Provide the [x, y] coordinate of the cell's center where the given text is located.  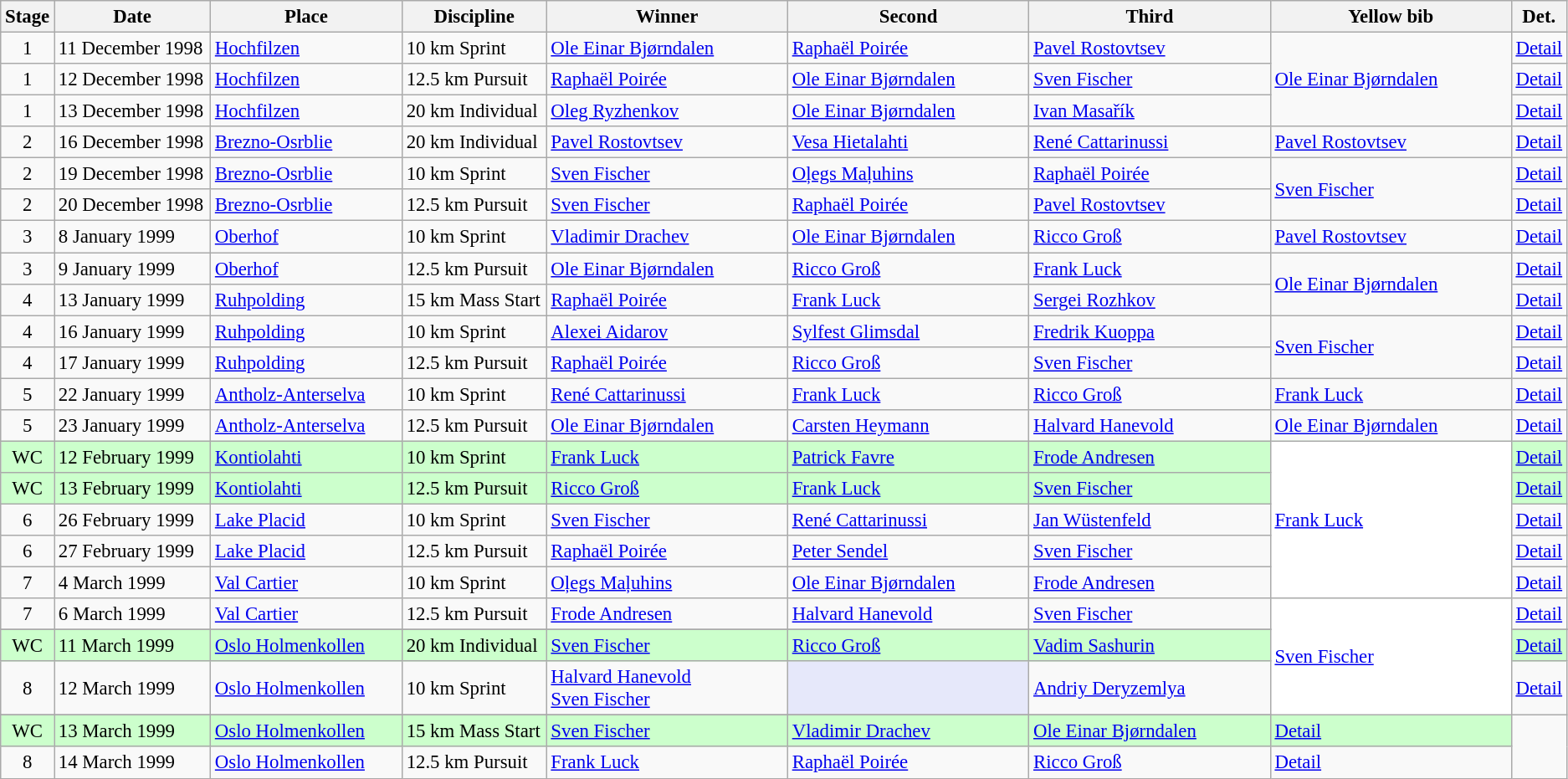
13 February 1999 [132, 489]
Det. [1539, 17]
19 December 1998 [132, 174]
9 January 1999 [132, 269]
12 December 1998 [132, 79]
22 January 1999 [132, 394]
Stage [28, 17]
Fredrik Kuoppa [1150, 331]
26 February 1999 [132, 520]
Discipline [474, 17]
13 January 1999 [132, 300]
Winner [667, 17]
16 January 1999 [132, 331]
Ivan Masařík [1150, 111]
11 March 1999 [132, 646]
Place [306, 17]
14 March 1999 [132, 763]
11 December 1998 [132, 49]
Halvard Hanevold Sven Fischer [667, 688]
4 March 1999 [132, 583]
6 March 1999 [132, 614]
16 December 1998 [132, 142]
Yellow bib [1391, 17]
17 January 1999 [132, 362]
Oleg Ryzhenkov [667, 111]
12 February 1999 [132, 457]
Carsten Heymann [908, 426]
Sylfest Glimsdal [908, 331]
12 March 1999 [132, 688]
Second [908, 17]
23 January 1999 [132, 426]
Jan Wüstenfeld [1150, 520]
8 January 1999 [132, 237]
Patrick Favre [908, 457]
27 February 1999 [132, 551]
Vadim Sashurin [1150, 646]
Third [1150, 17]
Date [132, 17]
Vesa Hietalahti [908, 142]
Alexei Aidarov [667, 331]
13 December 1998 [132, 111]
Sergei Rozhkov [1150, 300]
20 December 1998 [132, 205]
Peter Sendel [908, 551]
Andriy Deryzemlya [1150, 688]
13 March 1999 [132, 731]
